Scan for the cell matching the given text and deliver its [X, Y] coordinate at center. 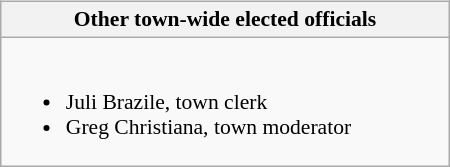
Other town-wide elected officials [225, 20]
Juli Brazile, town clerkGreg Christiana, town moderator [225, 102]
